Pinpoint the cell where the given text exists, returning its (x, y) midpoint coordinate. 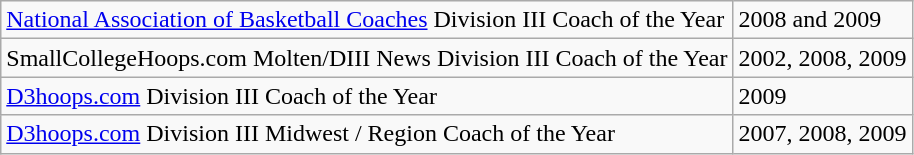
2009 (822, 96)
D3hoops.com Division III Midwest / Region Coach of the Year (367, 134)
National Association of Basketball Coaches Division III Coach of the Year (367, 20)
SmallCollegeHoops.com Molten/DIII News Division III Coach of the Year (367, 58)
D3hoops.com Division III Coach of the Year (367, 96)
2002, 2008, 2009 (822, 58)
2008 and 2009 (822, 20)
2007, 2008, 2009 (822, 134)
